From the cell containing the given text, extract its center point as [x, y] coordinate. 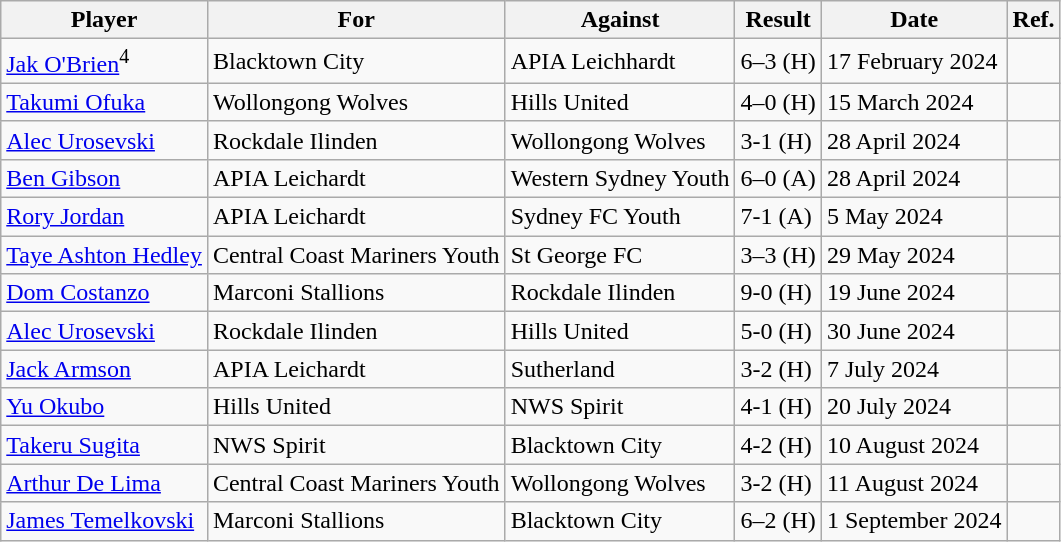
Taye Ashton Hedley [104, 255]
6–0 (A) [778, 178]
Takumi Ofuka [104, 102]
11 August 2024 [914, 483]
3-1 (H) [778, 140]
5-0 (H) [778, 331]
Dom Costanzo [104, 293]
6–3 (H) [778, 62]
Against [620, 20]
St George FC [620, 255]
29 May 2024 [914, 255]
7-1 (A) [778, 217]
Ref. [1034, 20]
Arthur De Lima [104, 483]
7 July 2024 [914, 369]
For [356, 20]
James Temelkovski [104, 521]
Yu Okubo [104, 407]
Takeru Sugita [104, 445]
Ben Gibson [104, 178]
20 July 2024 [914, 407]
4–0 (H) [778, 102]
3–3 (H) [778, 255]
15 March 2024 [914, 102]
Date [914, 20]
Jack Armson [104, 369]
Player [104, 20]
10 August 2024 [914, 445]
1 September 2024 [914, 521]
4-2 (H) [778, 445]
17 February 2024 [914, 62]
19 June 2024 [914, 293]
5 May 2024 [914, 217]
Rory Jordan [104, 217]
Sydney FC Youth [620, 217]
Sutherland [620, 369]
Western Sydney Youth [620, 178]
4-1 (H) [778, 407]
APIA Leichhardt [620, 62]
Jak O'Brien4 [104, 62]
6–2 (H) [778, 521]
30 June 2024 [914, 331]
Result [778, 20]
9-0 (H) [778, 293]
